From the cell containing the given text, extract its center point as [X, Y] coordinate. 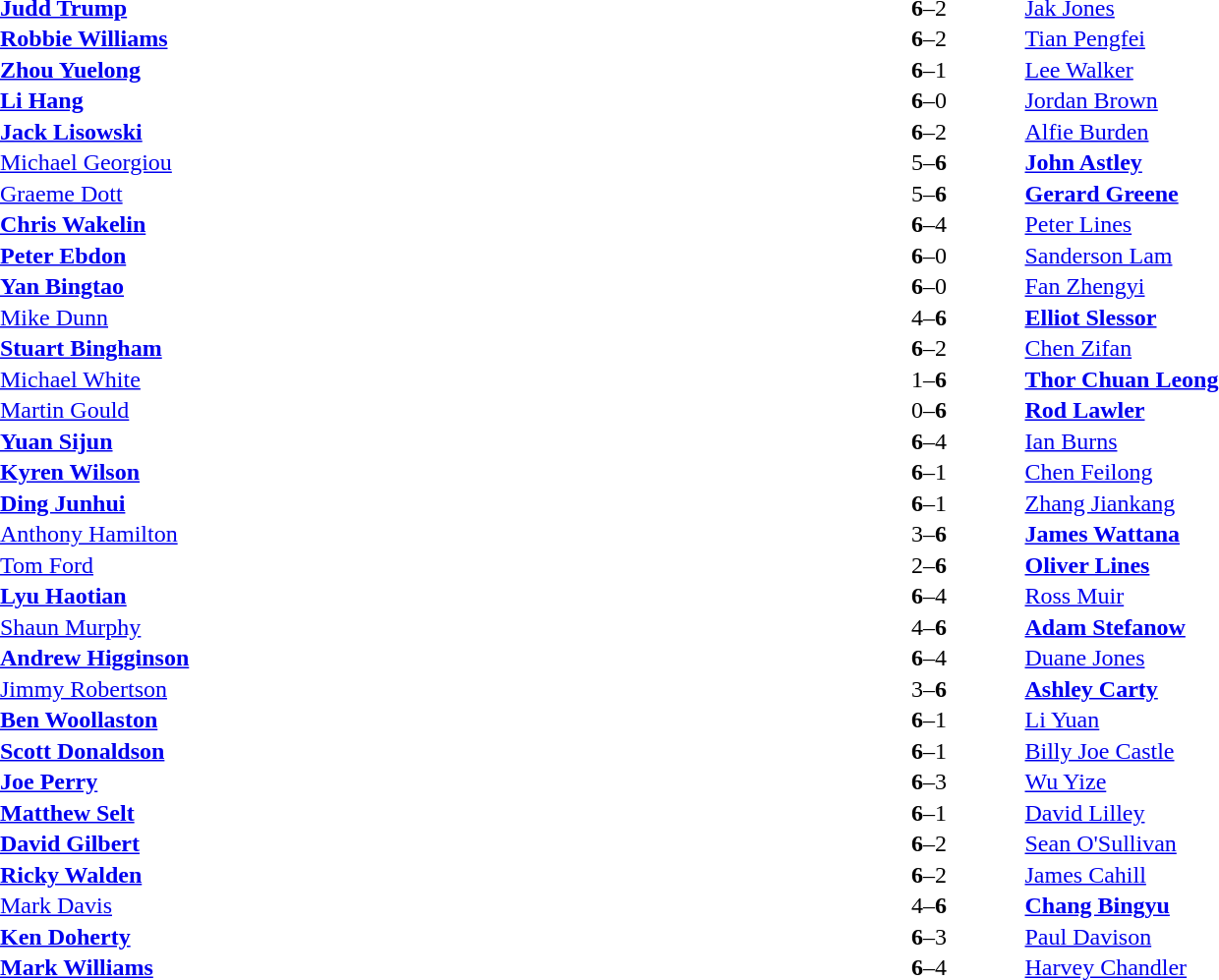
2–6 [928, 565]
0–6 [928, 410]
1–6 [928, 379]
